Scan for the cell matching the given text and deliver its [X, Y] coordinate at center. 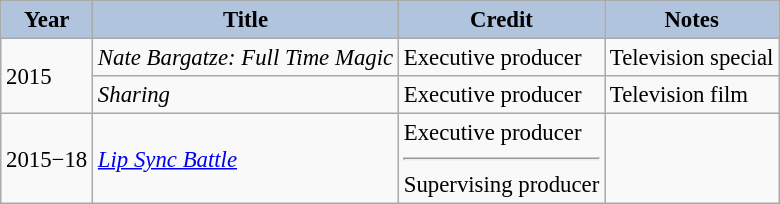
Television special [692, 58]
Year [47, 20]
Credit [501, 20]
Executive producerSupervising producer [501, 159]
Sharing [246, 95]
Television film [692, 95]
Notes [692, 20]
Nate Bargatze: Full Time Magic [246, 58]
2015 [47, 76]
Title [246, 20]
Lip Sync Battle [246, 159]
2015−18 [47, 159]
